Identify which cell holds the provided text, then report its (X, Y) central coordinate. 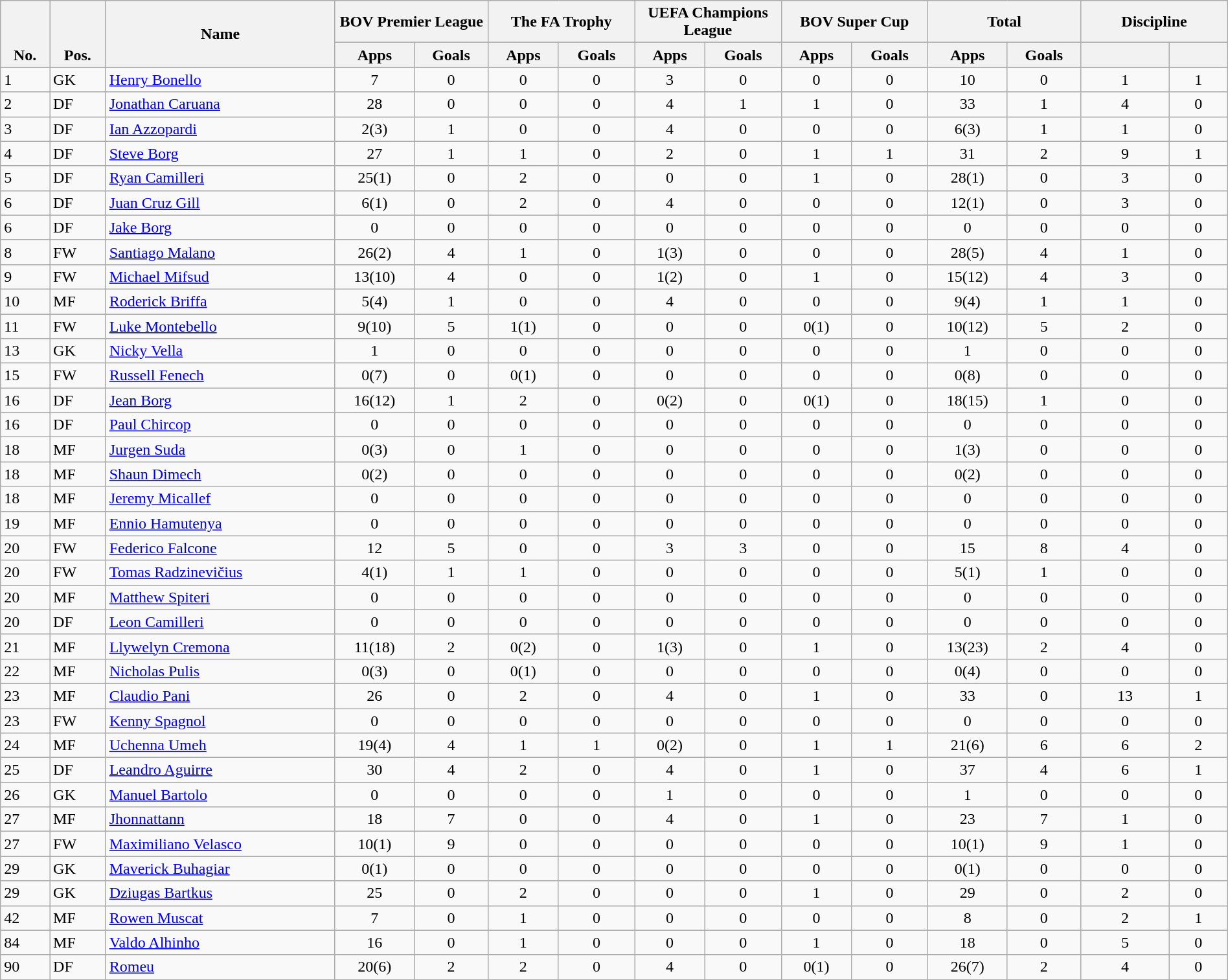
Jurgen Suda (220, 450)
Name (220, 34)
0(4) (968, 671)
Federico Falcone (220, 548)
Maverick Buhagiar (220, 869)
20(6) (374, 967)
Jeremy Micallef (220, 499)
Maximiliano Velasco (220, 844)
16(12) (374, 400)
28(5) (968, 252)
Shaun Dimech (220, 474)
24 (25, 746)
Uchenna Umeh (220, 746)
Nicky Vella (220, 351)
10(12) (968, 326)
Claudio Pani (220, 696)
4(1) (374, 573)
No. (25, 34)
Jean Borg (220, 400)
11 (25, 326)
2(3) (374, 129)
9(4) (968, 301)
19 (25, 523)
Ennio Hamutenya (220, 523)
Matthew Spiteri (220, 597)
12 (374, 548)
Discipline (1154, 22)
Pos. (78, 34)
21(6) (968, 746)
6(1) (374, 203)
31 (968, 154)
22 (25, 671)
Dziugas Bartkus (220, 893)
Roderick Briffa (220, 301)
13(10) (374, 277)
Tomas Radzinevičius (220, 573)
Kenny Spagnol (220, 721)
Manuel Bartolo (220, 795)
Nicholas Pulis (220, 671)
UEFA Champions League (708, 22)
Jake Borg (220, 227)
The FA Trophy (561, 22)
6(3) (968, 129)
5(4) (374, 301)
9(10) (374, 326)
Jhonnattann (220, 819)
Total (1004, 22)
84 (25, 942)
13(23) (968, 646)
1(2) (670, 277)
19(4) (374, 746)
0(8) (968, 376)
Ryan Camilleri (220, 178)
21 (25, 646)
Ian Azzopardi (220, 129)
Santiago Malano (220, 252)
Leandro Aguirre (220, 770)
Rowen Muscat (220, 918)
26(2) (374, 252)
5(1) (968, 573)
Michael Mifsud (220, 277)
Juan Cruz Gill (220, 203)
Llywelyn Cremona (220, 646)
Jonathan Caruana (220, 104)
37 (968, 770)
BOV Super Cup (854, 22)
26(7) (968, 967)
15(12) (968, 277)
18(15) (968, 400)
0(7) (374, 376)
Luke Montebello (220, 326)
42 (25, 918)
25(1) (374, 178)
Paul Chircop (220, 425)
BOV Premier League (411, 22)
1(1) (523, 326)
28 (374, 104)
Leon Camilleri (220, 622)
11(18) (374, 646)
Russell Fenech (220, 376)
Steve Borg (220, 154)
12(1) (968, 203)
Romeu (220, 967)
Valdo Alhinho (220, 942)
Henry Bonello (220, 80)
28(1) (968, 178)
30 (374, 770)
90 (25, 967)
